For the text-containing cell, return its midpoint in (X, Y) coordinate format. 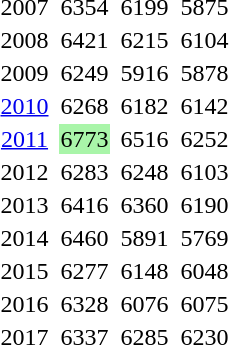
5891 (144, 238)
6249 (84, 73)
6773 (84, 139)
6182 (144, 106)
6416 (84, 205)
6215 (144, 40)
6516 (144, 139)
6076 (144, 304)
6283 (84, 172)
6277 (84, 271)
6148 (144, 271)
6248 (144, 172)
6268 (84, 106)
6460 (84, 238)
6328 (84, 304)
5916 (144, 73)
6360 (144, 205)
6421 (84, 40)
